Find where the given text appears and provide that cell's center as [x, y] coordinate. 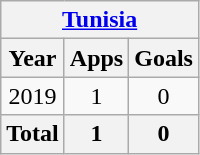
2019 [33, 96]
Year [33, 58]
Tunisia [100, 20]
Total [33, 134]
Apps [96, 58]
Goals [164, 58]
